Detect which cell encompasses the target text, then output its [x, y] center coordinate. 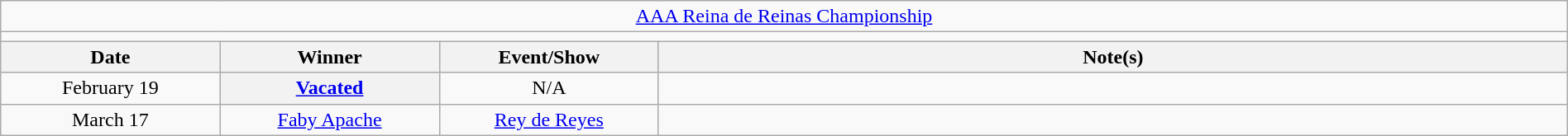
AAA Reina de Reinas Championship [784, 16]
March 17 [111, 120]
Faby Apache [329, 120]
Event/Show [549, 57]
February 19 [111, 88]
Rey de Reyes [549, 120]
N/A [549, 88]
Date [111, 57]
Winner [329, 57]
Vacated [329, 88]
Note(s) [1113, 57]
